Scan for the cell matching the given text and deliver its [x, y] coordinate at center. 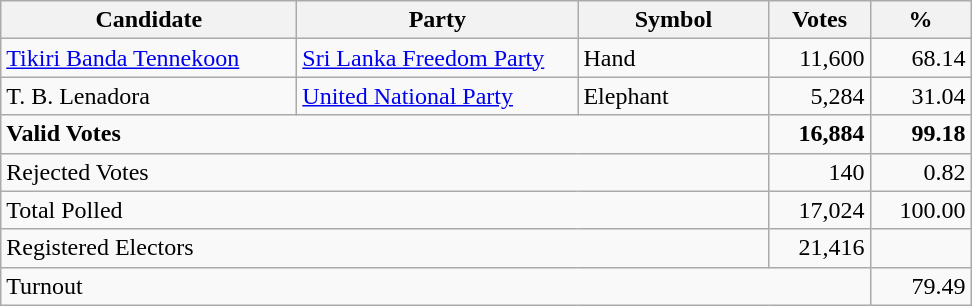
Candidate [149, 20]
Turnout [436, 286]
100.00 [920, 210]
% [920, 20]
21,416 [820, 248]
79.49 [920, 286]
Sri Lanka Freedom Party [438, 58]
68.14 [920, 58]
Hand [674, 58]
Tikiri Banda Tennekoon [149, 58]
T. B. Lenadora [149, 96]
Rejected Votes [385, 172]
5,284 [820, 96]
11,600 [820, 58]
United National Party [438, 96]
17,024 [820, 210]
16,884 [820, 134]
Votes [820, 20]
Party [438, 20]
Symbol [674, 20]
Registered Electors [385, 248]
99.18 [920, 134]
0.82 [920, 172]
31.04 [920, 96]
140 [820, 172]
Elephant [674, 96]
Total Polled [385, 210]
Valid Votes [385, 134]
